Provide the (x, y) coordinate of the cell's center where the given text is located.  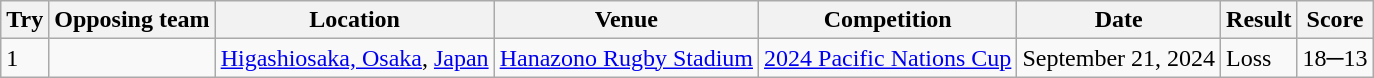
Opposing team (132, 20)
Loss (1259, 58)
2024 Pacific Nations Cup (888, 58)
Hanazono Rugby Stadium (626, 58)
Location (354, 20)
1 (25, 58)
18─13 (1335, 58)
Score (1335, 20)
Result (1259, 20)
Competition (888, 20)
Higashiosaka, Osaka, Japan (354, 58)
Try (25, 20)
Venue (626, 20)
September 21, 2024 (1119, 58)
Date (1119, 20)
